Scan for the cell matching the given text and deliver its [X, Y] coordinate at center. 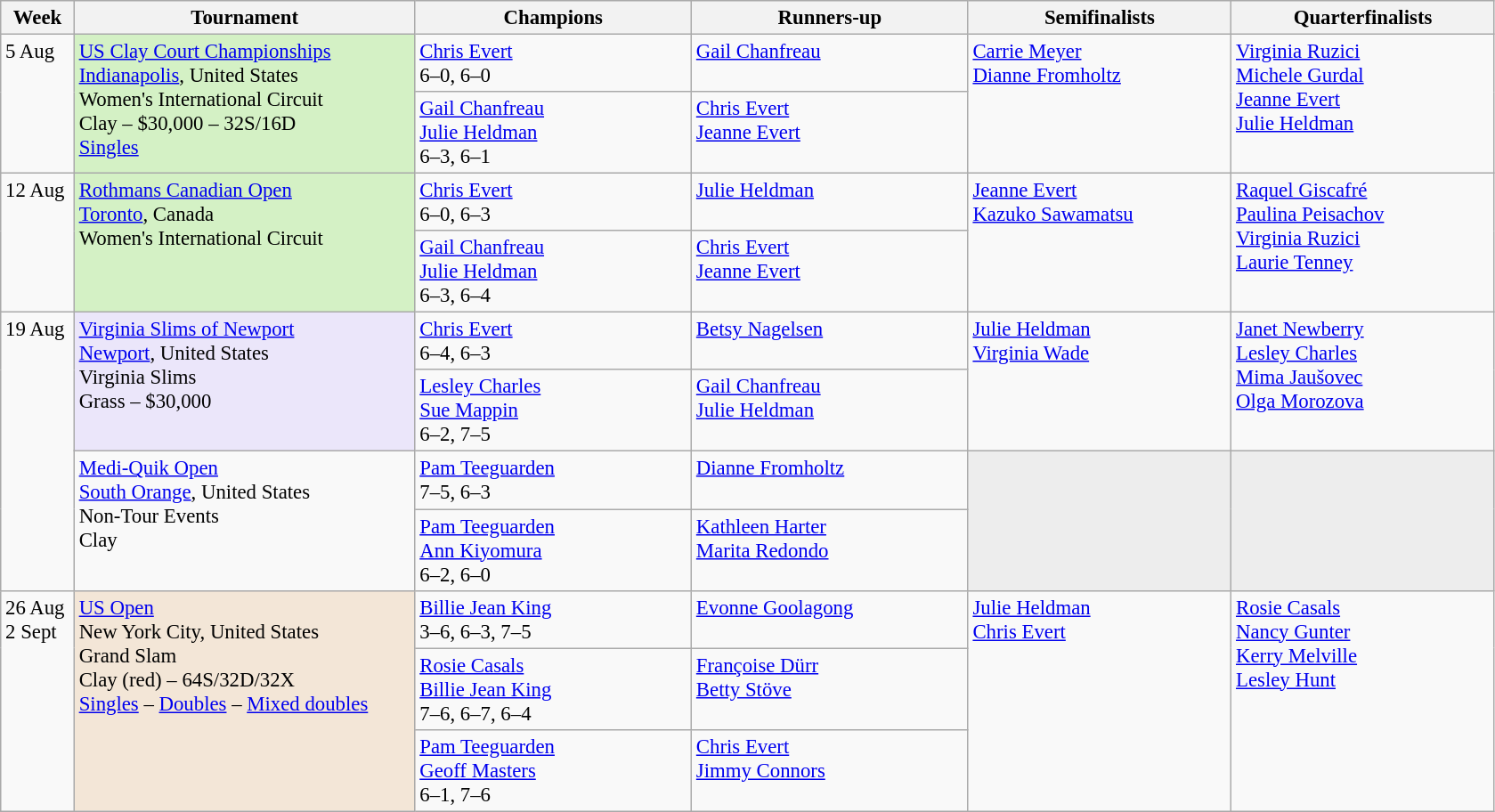
Rosie Casals Nancy Gunter Kerry Melville Lesley Hunt [1363, 701]
Billie Jean King3–6, 6–3, 7–5 [554, 620]
Runners-up [830, 18]
Gail Chanfreau Julie Heldman [830, 411]
Quarterfinalists [1363, 18]
Rosie Casals Billie Jean King7–6, 6–7, 6–4 [554, 689]
Chris Evert6–0, 6–3 [554, 203]
Dianne Fromholtz [830, 481]
Tournament [244, 18]
US Open New York City, United StatesGrand SlamClay (red) – 64S/32D/32XSingles – Doubles – Mixed doubles [244, 701]
Raquel Giscafré Paulina Peisachov Virginia Ruzici Laurie Tenney [1363, 243]
Evonne Goolagong [830, 620]
Gail Chanfreau [830, 64]
Chris Evert6–0, 6–0 [554, 64]
Virginia Ruzici Michele Gurdal Jeanne Evert Julie Heldman [1363, 104]
Julie Heldman Virginia Wade [1100, 382]
Julie Heldman Chris Evert [1100, 701]
Pam Teeguarden Geoff Masters6–1, 7–6 [554, 770]
Betsy Nagelsen [830, 342]
Lesley Charles Sue Mappin6–2, 7–5 [554, 411]
Chris Evert Jimmy Connors [830, 770]
Julie Heldman [830, 203]
Gail Chanfreau Julie Heldman 6–3, 6–1 [554, 133]
Semifinalists [1100, 18]
Kathleen Harter Marita Redondo [830, 550]
Gail Chanfreau Julie Heldman 6–3, 6–4 [554, 272]
Françoise Dürr Betty Stöve [830, 689]
Champions [554, 18]
Virginia Slims of Newport Newport, United StatesVirginia SlimsGrass – $30,000 [244, 382]
5 Aug [37, 104]
Medi-Quik Open South Orange, United StatesNon-Tour EventsClay [244, 521]
19 Aug [37, 451]
Jeanne Evert Kazuko Sawamatsu [1100, 243]
Chris Evert 6–4, 6–3 [554, 342]
Rothmans Canadian Open Toronto, CanadaWomen's International Circuit [244, 243]
26 Aug 2 Sept [37, 701]
Week [37, 18]
12 Aug [37, 243]
Carrie Meyer Dianne Fromholtz [1100, 104]
Janet Newberry Lesley Charles Mima Jaušovec Olga Morozova [1363, 382]
US Clay Court Championships Indianapolis, United StatesWomen's International CircuitClay – $30,000 – 32S/16DSingles [244, 104]
Pam Teeguarden Ann Kiyomura6–2, 6–0 [554, 550]
Pam Teeguarden7–5, 6–3 [554, 481]
